Return the [x, y] coordinate for the center point of the cell that contains the specified text.  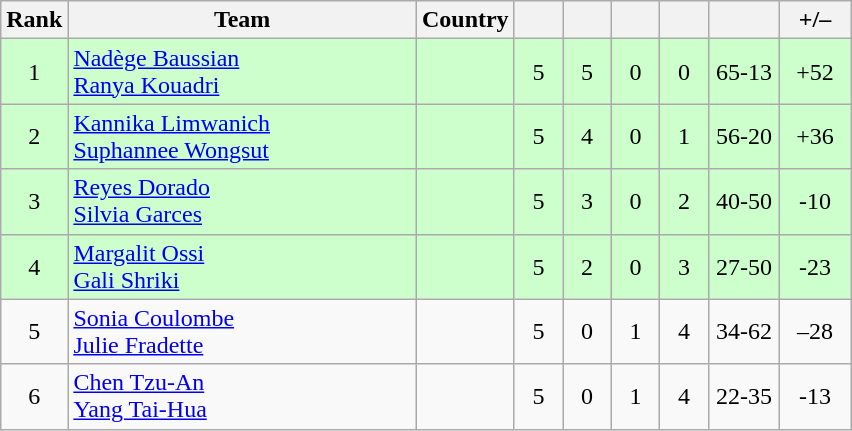
+36 [814, 136]
Rank [34, 20]
+52 [814, 72]
-13 [814, 396]
Kannika LimwanichSuphannee Wongsut [242, 136]
6 [34, 396]
–28 [814, 332]
34-62 [744, 332]
65-13 [744, 72]
Margalit OssiGali Shriki [242, 266]
22-35 [744, 396]
Country [465, 20]
Chen Tzu-AnYang Tai-Hua [242, 396]
Reyes DoradoSilvia Garces [242, 202]
56-20 [744, 136]
27-50 [744, 266]
-10 [814, 202]
Sonia CoulombeJulie Fradette [242, 332]
Nadège BaussianRanya Kouadri [242, 72]
+/– [814, 20]
-23 [814, 266]
40-50 [744, 202]
Team [242, 20]
